Identify which cell holds the provided text, then report its (x, y) central coordinate. 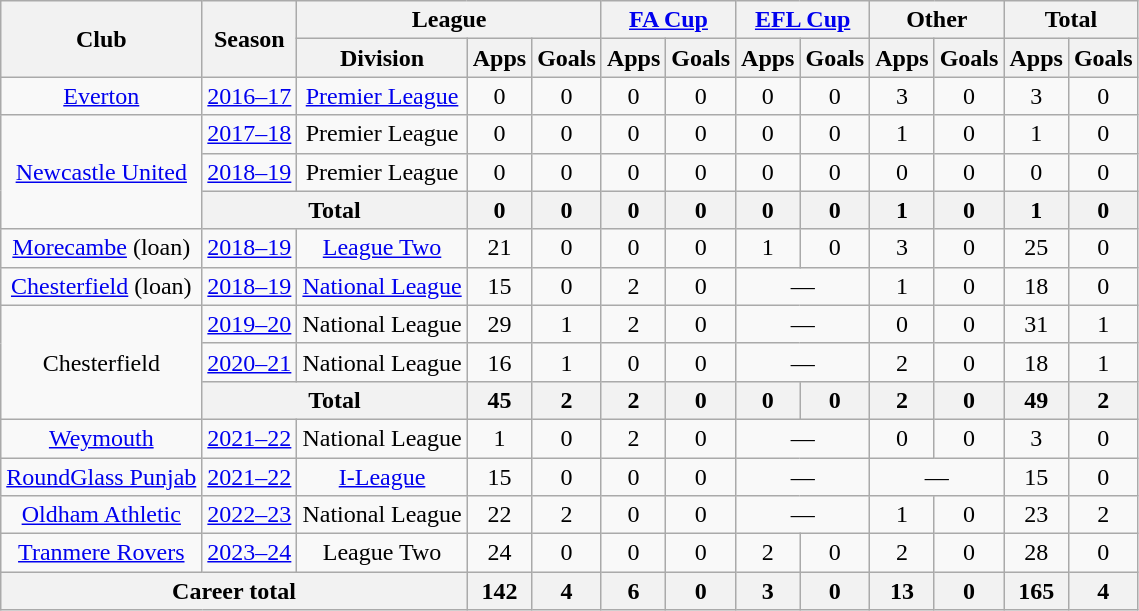
Career total (234, 591)
Chesterfield (102, 362)
Tranmere Rovers (102, 553)
23 (1036, 515)
165 (1036, 591)
21 (499, 248)
2019–20 (250, 324)
Chesterfield (loan) (102, 286)
142 (499, 591)
FA Cup (668, 20)
13 (902, 591)
Other (937, 20)
Oldham Athletic (102, 515)
2022–23 (250, 515)
28 (1036, 553)
Everton (102, 96)
24 (499, 553)
29 (499, 324)
Newcastle United (102, 172)
31 (1036, 324)
RoundGlass Punjab (102, 477)
22 (499, 515)
16 (499, 362)
25 (1036, 248)
2020–21 (250, 362)
6 (633, 591)
I-League (382, 477)
45 (499, 400)
Season (250, 39)
EFL Cup (803, 20)
2017–18 (250, 134)
2016–17 (250, 96)
League (449, 20)
2023–24 (250, 553)
49 (1036, 400)
Division (382, 58)
Weymouth (102, 438)
Club (102, 39)
Morecambe (loan) (102, 248)
